From the cell containing the given text, extract its center point as [X, Y] coordinate. 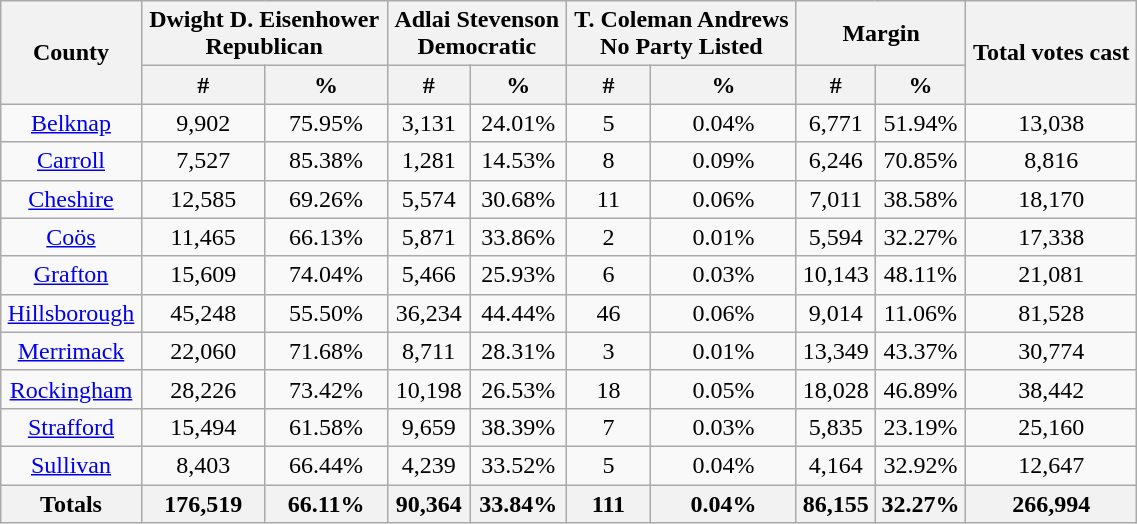
86,155 [836, 503]
1,281 [428, 161]
Margin [880, 34]
5,594 [836, 237]
Adlai StevensonDemocratic [476, 34]
3,131 [428, 123]
T. Coleman AndrewsNo Party Listed [681, 34]
90,364 [428, 503]
2 [608, 237]
14.53% [518, 161]
71.68% [326, 351]
17,338 [1052, 237]
25.93% [518, 275]
45,248 [203, 313]
11.06% [920, 313]
8,711 [428, 351]
Grafton [71, 275]
43.37% [920, 351]
28.31% [518, 351]
10,198 [428, 389]
3 [608, 351]
266,994 [1052, 503]
0.09% [723, 161]
75.95% [326, 123]
18 [608, 389]
38,442 [1052, 389]
10,143 [836, 275]
18,028 [836, 389]
111 [608, 503]
38.39% [518, 427]
7,527 [203, 161]
46 [608, 313]
81,528 [1052, 313]
36,234 [428, 313]
44.44% [518, 313]
38.58% [920, 199]
28,226 [203, 389]
48.11% [920, 275]
Sullivan [71, 465]
Total votes cast [1052, 52]
9,902 [203, 123]
61.58% [326, 427]
County [71, 52]
25,160 [1052, 427]
9,014 [836, 313]
Merrimack [71, 351]
51.94% [920, 123]
33.52% [518, 465]
69.26% [326, 199]
5,871 [428, 237]
Dwight D. EisenhowerRepublican [264, 34]
Totals [71, 503]
66.11% [326, 503]
Hillsborough [71, 313]
Belknap [71, 123]
Rockingham [71, 389]
74.04% [326, 275]
32.92% [920, 465]
70.85% [920, 161]
4,239 [428, 465]
30,774 [1052, 351]
6 [608, 275]
66.44% [326, 465]
85.38% [326, 161]
18,170 [1052, 199]
5,574 [428, 199]
13,038 [1052, 123]
22,060 [203, 351]
30.68% [518, 199]
13,349 [836, 351]
11,465 [203, 237]
7,011 [836, 199]
55.50% [326, 313]
12,585 [203, 199]
21,081 [1052, 275]
26.53% [518, 389]
33.84% [518, 503]
11 [608, 199]
15,494 [203, 427]
5,466 [428, 275]
12,647 [1052, 465]
Coös [71, 237]
9,659 [428, 427]
176,519 [203, 503]
24.01% [518, 123]
5,835 [836, 427]
66.13% [326, 237]
73.42% [326, 389]
8,403 [203, 465]
23.19% [920, 427]
Cheshire [71, 199]
0.05% [723, 389]
8,816 [1052, 161]
Carroll [71, 161]
6,246 [836, 161]
46.89% [920, 389]
8 [608, 161]
33.86% [518, 237]
6,771 [836, 123]
Strafford [71, 427]
4,164 [836, 465]
7 [608, 427]
15,609 [203, 275]
